Search for the cell housing the specified text and yield its [X, Y] center coordinate. 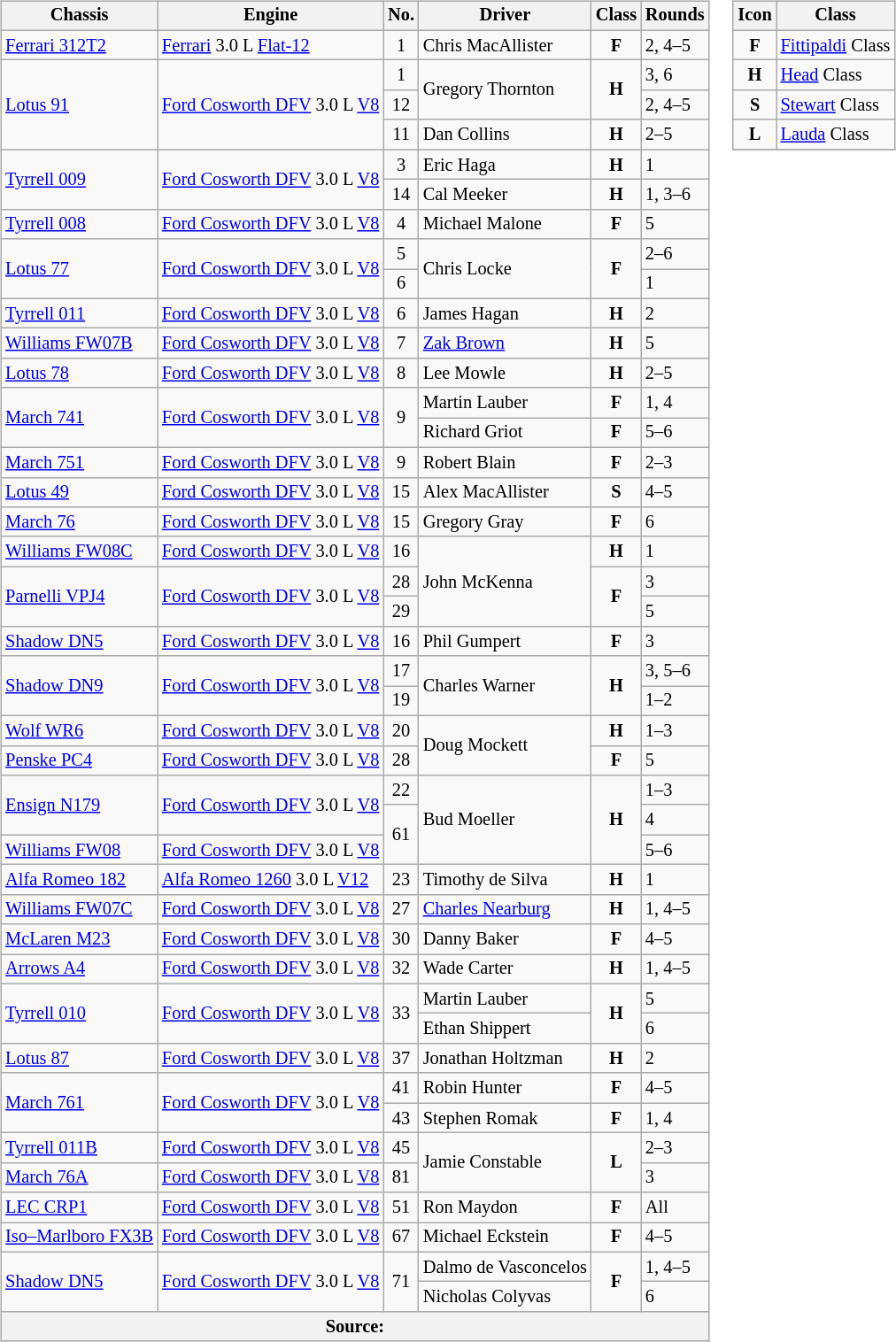
March 761 [80, 1103]
Parnelli VPJ4 [80, 597]
March 741 [80, 418]
John McKenna [505, 581]
23 [401, 880]
67 [401, 1238]
Eric Haga [505, 165]
Driver [505, 16]
Danny Baker [505, 939]
Chris MacAllister [505, 45]
Rounds [675, 16]
Ensign N179 [80, 806]
Williams FW07C [80, 909]
Alex MacAllister [505, 492]
March 76 [80, 522]
81 [401, 1177]
Zak Brown [505, 343]
2–6 [675, 254]
Richard Griot [505, 433]
Bud Moeller [505, 820]
Gregory Gray [505, 522]
All [675, 1207]
3, 6 [675, 75]
Charles Warner [505, 685]
Lotus 91 [80, 104]
7 [401, 343]
Lotus 87 [80, 1059]
Ferrari 3.0 L Flat-12 [271, 45]
20 [401, 730]
Tyrrell 010 [80, 1013]
Tyrrell 011 [80, 313]
Alfa Romeo 1260 3.0 L V12 [271, 880]
Michael Malone [505, 224]
Engine [271, 16]
Arrows A4 [80, 969]
Wolf WR6 [80, 730]
No. [401, 16]
17 [401, 671]
Lauda Class [836, 135]
29 [401, 612]
Michael Eckstein [505, 1238]
Charles Nearburg [505, 909]
Doug Mockett [505, 745]
March 751 [80, 462]
Penske PC4 [80, 760]
Shadow DN9 [80, 685]
Gregory Thornton [505, 90]
33 [401, 1013]
Lotus 49 [80, 492]
Nicholas Colyvas [505, 1297]
Robin Hunter [505, 1088]
Head Class [836, 75]
Timothy de Silva [505, 880]
Tyrrell 009 [80, 179]
Chris Locke [505, 269]
Lee Mowle [505, 374]
Stewart Class [836, 105]
Jamie Constable [505, 1163]
Ethan Shippert [505, 1029]
LEC CRP1 [80, 1207]
Alfa Romeo 182 [80, 880]
Dan Collins [505, 135]
43 [401, 1118]
Fittipaldi Class [836, 45]
James Hagan [505, 313]
Robert Blain [505, 462]
45 [401, 1148]
41 [401, 1088]
Williams FW08C [80, 551]
32 [401, 969]
30 [401, 939]
Cal Meeker [505, 195]
71 [401, 1282]
61 [401, 834]
Jonathan Holtzman [505, 1059]
Tyrrell 011B [80, 1148]
March 76A [80, 1177]
Phil Gumpert [505, 641]
19 [401, 701]
22 [401, 791]
McLaren M23 [80, 939]
51 [401, 1207]
3, 5–6 [675, 671]
37 [401, 1059]
Tyrrell 008 [80, 224]
14 [401, 195]
Lotus 77 [80, 269]
1, 3–6 [675, 195]
Source: [354, 1327]
8 [401, 374]
Wade Carter [505, 969]
27 [401, 909]
Williams FW07B [80, 343]
Icon [754, 16]
12 [401, 105]
11 [401, 135]
Stephen Romak [505, 1118]
Ron Maydon [505, 1207]
Lotus 78 [80, 374]
Chassis [80, 16]
Ferrari 312T2 [80, 45]
Iso–Marlboro FX3B [80, 1238]
1–2 [675, 701]
Dalmo de Vasconcelos [505, 1267]
Williams FW08 [80, 850]
